Output the [X, Y] coordinate of the center of the cell containing the given text.  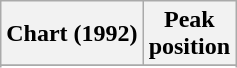
Peakposition [189, 34]
Chart (1992) [72, 34]
